Identify which cell holds the provided text, then report its [x, y] central coordinate. 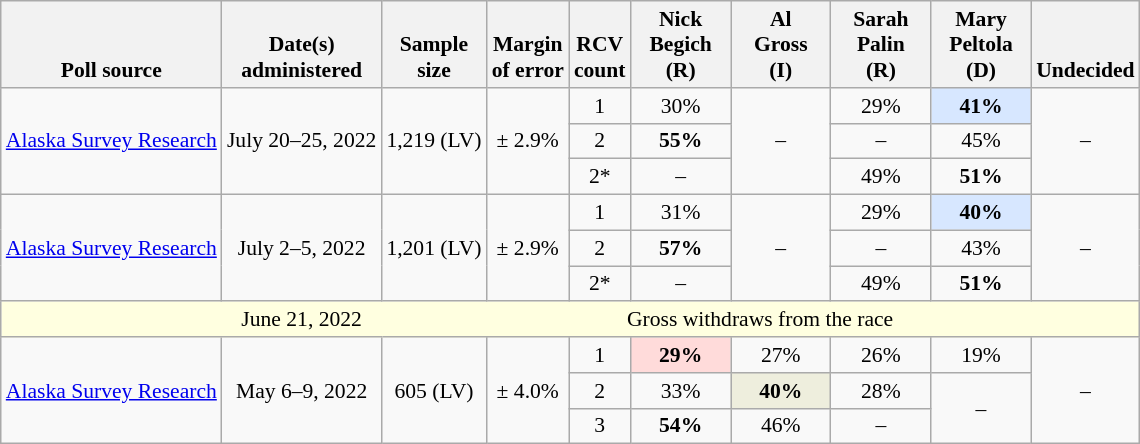
46% [781, 426]
19% [981, 355]
Undecided [1085, 44]
July 2–5, 2022 [302, 248]
Samplesize [434, 44]
31% [681, 213]
Marginof error [528, 44]
41% [981, 106]
May 6–9, 2022 [302, 390]
SarahPalin(R) [881, 44]
3 [600, 426]
605 (LV) [434, 390]
54% [681, 426]
Date(s)administered [302, 44]
± 4.0% [528, 390]
1,201 (LV) [434, 248]
July 20–25, 2022 [302, 142]
June 21, 2022 [302, 320]
45% [981, 141]
RCVcount [600, 44]
Gross withdraws from the race [760, 320]
AlGross(I) [781, 44]
26% [881, 355]
43% [981, 248]
57% [681, 248]
55% [681, 141]
27% [781, 355]
33% [681, 391]
MaryPeltola(D) [981, 44]
30% [681, 106]
1,219 (LV) [434, 142]
NickBegich(R) [681, 44]
28% [881, 391]
Poll source [112, 44]
